Identify which cell holds the provided text, then report its [x, y] central coordinate. 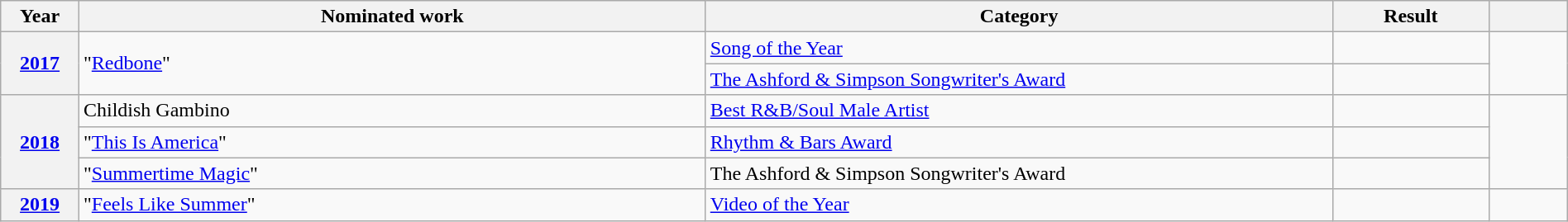
Year [40, 17]
Nominated work [392, 17]
Childish Gambino [392, 111]
Best R&B/Soul Male Artist [1019, 111]
2018 [40, 142]
"Redbone" [392, 64]
Result [1411, 17]
Category [1019, 17]
"Summertime Magic" [392, 173]
2019 [40, 205]
Rhythm & Bars Award [1019, 142]
Song of the Year [1019, 48]
Video of the Year [1019, 205]
"Feels Like Summer" [392, 205]
2017 [40, 64]
"This Is America" [392, 142]
